For the text-containing cell, return its midpoint in [x, y] coordinate format. 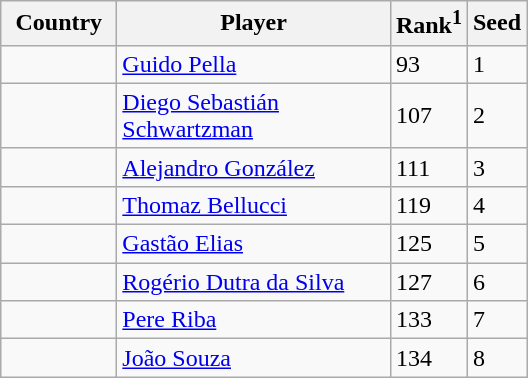
Alejandro González [254, 167]
Player [254, 24]
Rogério Dutra da Silva [254, 282]
5 [496, 244]
6 [496, 282]
3 [496, 167]
4 [496, 205]
Seed [496, 24]
Diego Sebastián Schwartzman [254, 116]
125 [428, 244]
Country [59, 24]
2 [496, 116]
Rank1 [428, 24]
8 [496, 358]
Guido Pella [254, 64]
127 [428, 282]
93 [428, 64]
134 [428, 358]
111 [428, 167]
Pere Riba [254, 320]
Thomaz Bellucci [254, 205]
1 [496, 64]
119 [428, 205]
Gastão Elias [254, 244]
7 [496, 320]
João Souza [254, 358]
133 [428, 320]
107 [428, 116]
